For the text-containing cell, return its midpoint in [x, y] coordinate format. 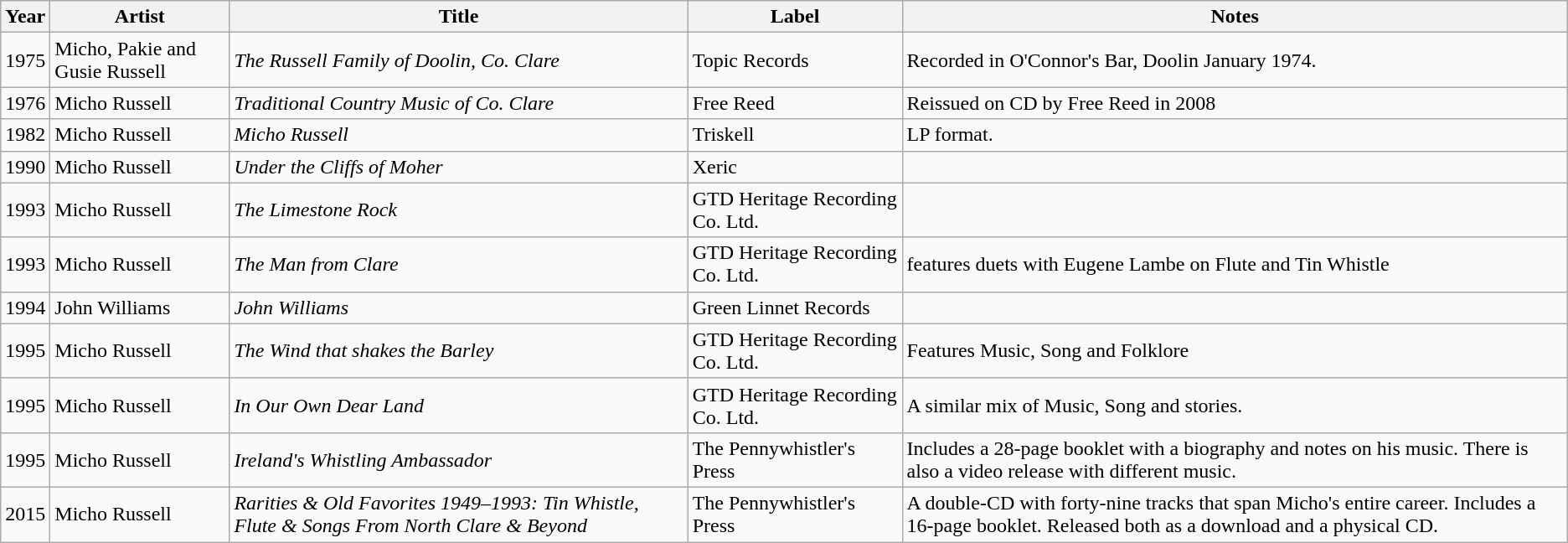
2015 [25, 515]
Includes a 28-page booklet with a biography and notes on his music. There is also a video release with different music. [1235, 459]
Year [25, 17]
LP format. [1235, 135]
1990 [25, 167]
Free Reed [795, 103]
Rarities & Old Favorites 1949–1993: Tin Whistle, Flute & Songs From North Clare & Beyond [459, 515]
Traditional Country Music of Co. Clare [459, 103]
Green Linnet Records [795, 308]
The Man from Clare [459, 265]
1982 [25, 135]
Triskell [795, 135]
A similar mix of Music, Song and stories. [1235, 406]
Notes [1235, 17]
1976 [25, 103]
Reissued on CD by Free Reed in 2008 [1235, 103]
A double-CD with forty-nine tracks that span Micho's entire career. Includes a 16-page booklet. Released both as a download and a physical CD. [1235, 515]
Recorded in O'Connor's Bar, Doolin January 1974. [1235, 60]
Label [795, 17]
The Russell Family of Doolin, Co. Clare [459, 60]
Micho, Pakie and Gusie Russell [140, 60]
Title [459, 17]
features duets with Eugene Lambe on Flute and Tin Whistle [1235, 265]
In Our Own Dear Land [459, 406]
The Limestone Rock [459, 209]
Features Music, Song and Folklore [1235, 350]
Artist [140, 17]
Under the Cliffs of Moher [459, 167]
Xeric [795, 167]
Topic Records [795, 60]
The Wind that shakes the Barley [459, 350]
Ireland's Whistling Ambassador [459, 459]
1994 [25, 308]
1975 [25, 60]
